Scan for the cell matching the given text and deliver its (X, Y) coordinate at center. 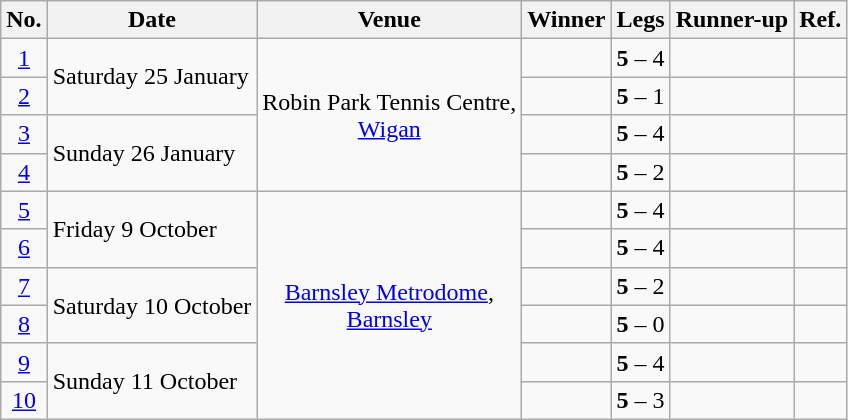
8 (24, 324)
Saturday 10 October (152, 305)
Venue (390, 20)
7 (24, 286)
2 (24, 96)
No. (24, 20)
Robin Park Tennis Centre, Wigan (390, 115)
5 (24, 210)
Friday 9 October (152, 229)
5 – 0 (640, 324)
6 (24, 248)
1 (24, 58)
4 (24, 172)
Sunday 11 October (152, 381)
Ref. (820, 20)
9 (24, 362)
Date (152, 20)
Runner-up (732, 20)
10 (24, 400)
Sunday 26 January (152, 153)
5 – 1 (640, 96)
3 (24, 134)
Winner (566, 20)
Legs (640, 20)
Saturday 25 January (152, 77)
5 – 3 (640, 400)
Barnsley Metrodome, Barnsley (390, 305)
